Extract the [X, Y] coordinate from the center of the cell holding the provided text.  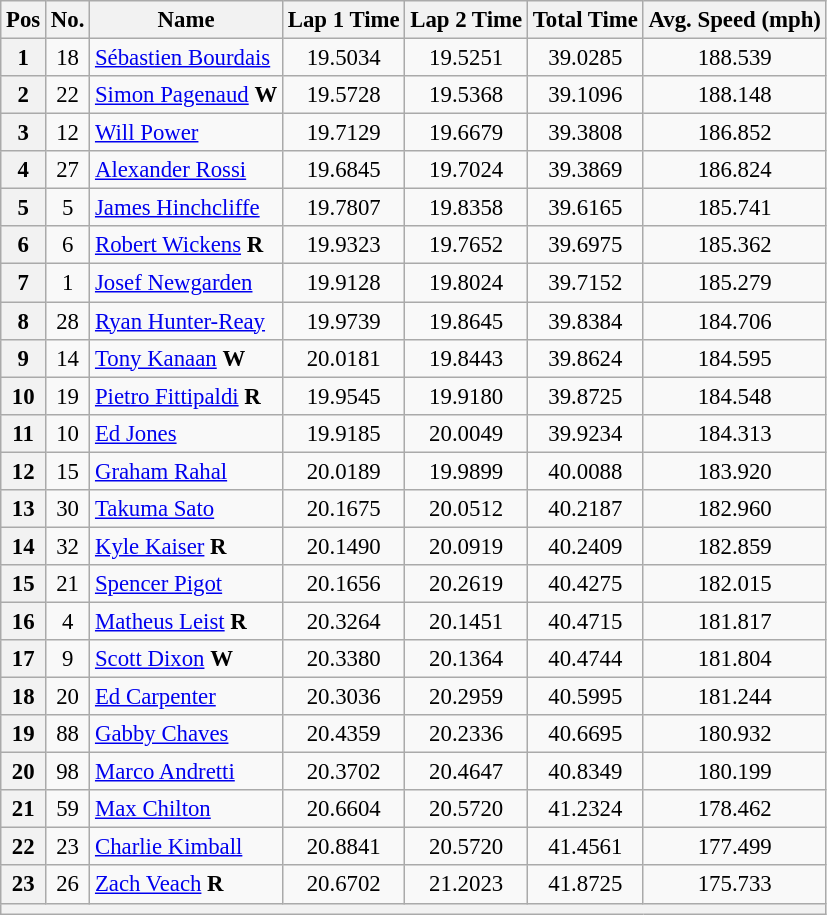
181.244 [734, 697]
20.0049 [466, 433]
Zach Veach R [186, 885]
39.3808 [585, 133]
182.960 [734, 509]
20.8841 [343, 847]
19.8024 [466, 283]
19.8443 [466, 358]
26 [68, 885]
Total Time [585, 20]
19.5251 [466, 58]
39.8725 [585, 396]
Matheus Leist R [186, 621]
180.199 [734, 772]
88 [68, 734]
Ed Jones [186, 433]
Simon Pagenaud W [186, 95]
Ryan Hunter-Reay [186, 321]
177.499 [734, 847]
20.4647 [466, 772]
184.595 [734, 358]
40.5995 [585, 697]
20.4359 [343, 734]
181.817 [734, 621]
19.9128 [343, 283]
Takuma Sato [186, 509]
39.8624 [585, 358]
41.8725 [585, 885]
30 [68, 509]
184.706 [734, 321]
19.9545 [343, 396]
17 [24, 659]
21.2023 [466, 885]
20.1451 [466, 621]
No. [68, 20]
20.1490 [343, 546]
Alexander Rossi [186, 170]
20.1675 [343, 509]
186.824 [734, 170]
8 [24, 321]
20.0919 [466, 546]
19.6845 [343, 170]
188.148 [734, 95]
Ed Carpenter [186, 697]
Sébastien Bourdais [186, 58]
19.8645 [466, 321]
20.1364 [466, 659]
182.015 [734, 584]
Graham Rahal [186, 471]
20.0189 [343, 471]
59 [68, 809]
20.2619 [466, 584]
Charlie Kimball [186, 847]
39.6975 [585, 245]
16 [24, 621]
Tony Kanaan W [186, 358]
181.804 [734, 659]
19.7652 [466, 245]
19.5368 [466, 95]
Pietro Fittipaldi R [186, 396]
Marco Andretti [186, 772]
Name [186, 20]
39.0285 [585, 58]
183.920 [734, 471]
39.6165 [585, 208]
19.7807 [343, 208]
Avg. Speed (mph) [734, 20]
Will Power [186, 133]
19.9323 [343, 245]
Lap 1 Time [343, 20]
40.0088 [585, 471]
19.9180 [466, 396]
28 [68, 321]
20.6702 [343, 885]
41.2324 [585, 809]
Scott Dixon W [186, 659]
Kyle Kaiser R [186, 546]
39.1096 [585, 95]
19.6679 [466, 133]
39.3869 [585, 170]
41.4561 [585, 847]
13 [24, 509]
19.7129 [343, 133]
39.8384 [585, 321]
Gabby Chaves [186, 734]
185.279 [734, 283]
98 [68, 772]
Josef Newgarden [186, 283]
Pos [24, 20]
20.3380 [343, 659]
20.2336 [466, 734]
20.0512 [466, 509]
20.1656 [343, 584]
19.9185 [343, 433]
178.462 [734, 809]
20.2959 [466, 697]
185.362 [734, 245]
182.859 [734, 546]
19.9899 [466, 471]
Max Chilton [186, 809]
184.313 [734, 433]
7 [24, 283]
Robert Wickens R [186, 245]
39.7152 [585, 283]
19.9739 [343, 321]
40.4275 [585, 584]
James Hinchcliffe [186, 208]
3 [24, 133]
40.6695 [585, 734]
Spencer Pigot [186, 584]
19.5034 [343, 58]
180.932 [734, 734]
19.5728 [343, 95]
186.852 [734, 133]
Lap 2 Time [466, 20]
184.548 [734, 396]
2 [24, 95]
20.6604 [343, 809]
19.8358 [466, 208]
20.3036 [343, 697]
40.4715 [585, 621]
11 [24, 433]
27 [68, 170]
19.7024 [466, 170]
20.3264 [343, 621]
40.2409 [585, 546]
20.0181 [343, 358]
20.3702 [343, 772]
175.733 [734, 885]
40.4744 [585, 659]
40.2187 [585, 509]
39.9234 [585, 433]
40.8349 [585, 772]
32 [68, 546]
188.539 [734, 58]
185.741 [734, 208]
